From the cell containing the given text, extract its center point as [x, y] coordinate. 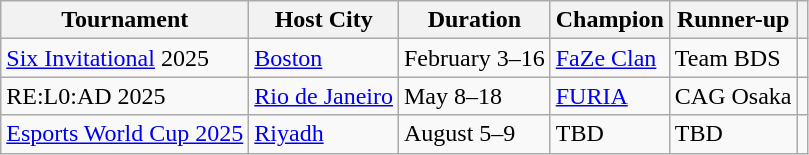
Champion [610, 20]
Runner-up [733, 20]
May 8–18 [474, 96]
Esports World Cup 2025 [125, 134]
Host City [324, 20]
RE:L0:AD 2025 [125, 96]
Team BDS [733, 58]
Rio de Janeiro [324, 96]
Six Invitational 2025 [125, 58]
August 5–9 [474, 134]
FURIA [610, 96]
February 3–16 [474, 58]
Boston [324, 58]
FaZe Clan [610, 58]
CAG Osaka [733, 96]
Riyadh [324, 134]
Duration [474, 20]
Tournament [125, 20]
